Provide the [X, Y] coordinate of the cell's center where the given text is located.  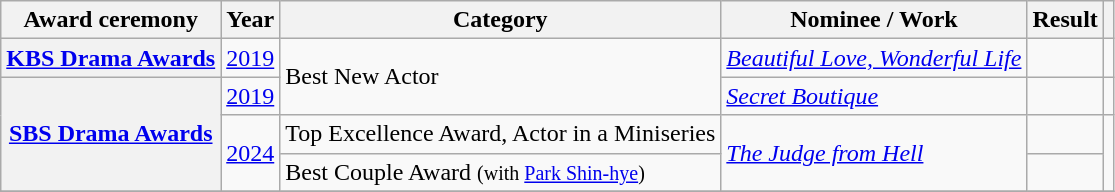
Best New Actor [500, 77]
KBS Drama Awards [111, 58]
Beautiful Love, Wonderful Life [874, 58]
SBS Drama Awards [111, 134]
Top Excellence Award, Actor in a Miniseries [500, 134]
Best Couple Award (with Park Shin-hye) [500, 172]
Category [500, 20]
Result [1065, 20]
Nominee / Work [874, 20]
The Judge from Hell [874, 153]
2024 [250, 153]
Award ceremony [111, 20]
Year [250, 20]
Secret Boutique [874, 96]
